Identify which cell holds the provided text, then report its [x, y] central coordinate. 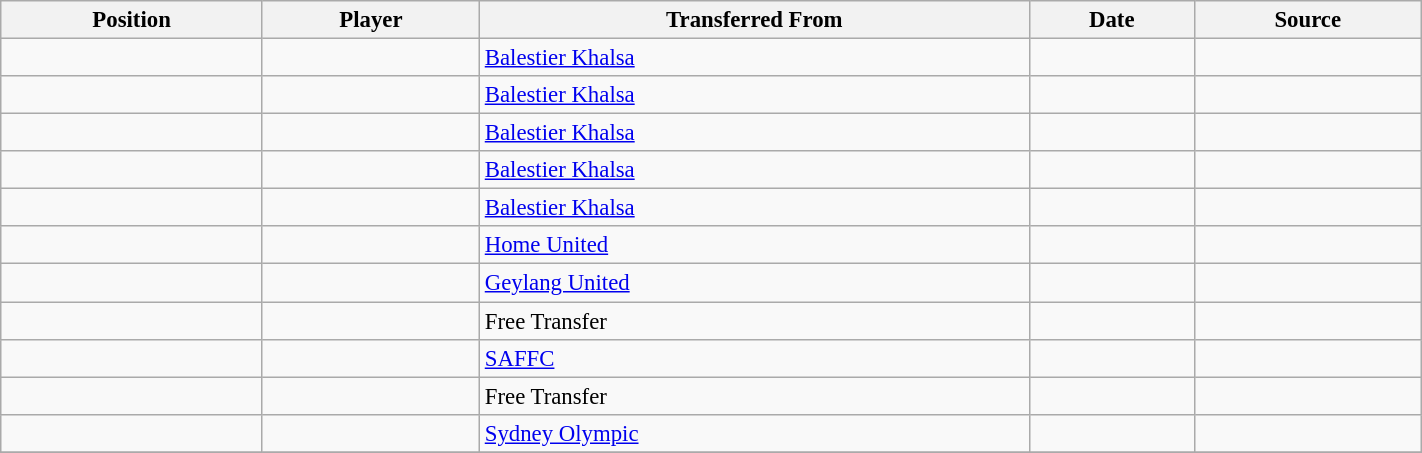
Source [1308, 20]
Geylang United [754, 283]
Sydney Olympic [754, 433]
Player [370, 20]
Transferred From [754, 20]
Home United [754, 245]
Date [1112, 20]
Position [132, 20]
SAFFC [754, 358]
